Return [X, Y] of the center of cell containing provided text 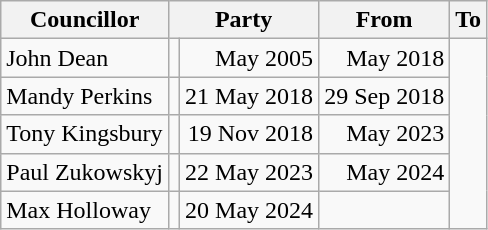
May 2023 [384, 134]
Mandy Perkins [85, 96]
May 2018 [384, 58]
20 May 2024 [250, 210]
May 2024 [384, 172]
19 Nov 2018 [250, 134]
Max Holloway [85, 210]
22 May 2023 [250, 172]
Party [243, 20]
21 May 2018 [250, 96]
29 Sep 2018 [384, 96]
Tony Kingsbury [85, 134]
Councillor [85, 20]
Paul Zukowskyj [85, 172]
May 2005 [250, 58]
From [384, 20]
To [468, 20]
John Dean [85, 58]
